Determine the [X, Y] coordinate at the center of the cell enclosing the given text.  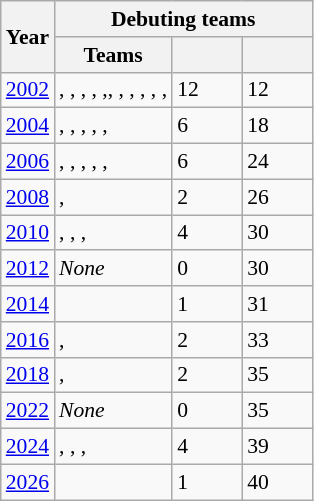
2016 [28, 340]
2024 [28, 447]
26 [277, 197]
24 [277, 162]
18 [277, 126]
2006 [28, 162]
2014 [28, 304]
2010 [28, 233]
, , , , ,, , , , , , [113, 90]
2012 [28, 269]
Debuting teams [183, 19]
2004 [28, 126]
40 [277, 482]
2018 [28, 375]
2022 [28, 411]
2002 [28, 90]
Year [28, 36]
Teams [113, 55]
31 [277, 304]
2008 [28, 197]
33 [277, 340]
2026 [28, 482]
39 [277, 447]
